Extract the (x, y) coordinate from the center of the cell holding the provided text.  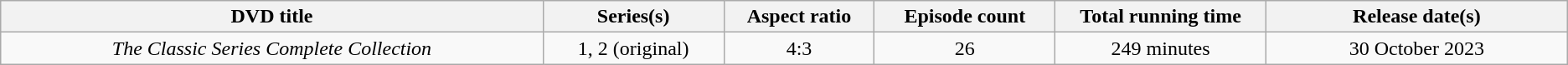
1, 2 (original) (633, 48)
Series(s) (633, 17)
Release date(s) (1416, 17)
30 October 2023 (1416, 48)
4:3 (799, 48)
Aspect ratio (799, 17)
The Classic Series Complete Collection (271, 48)
Total running time (1161, 17)
26 (965, 48)
Episode count (965, 17)
249 minutes (1161, 48)
DVD title (271, 17)
